Find where the given text appears and provide that cell's center as [X, Y] coordinate. 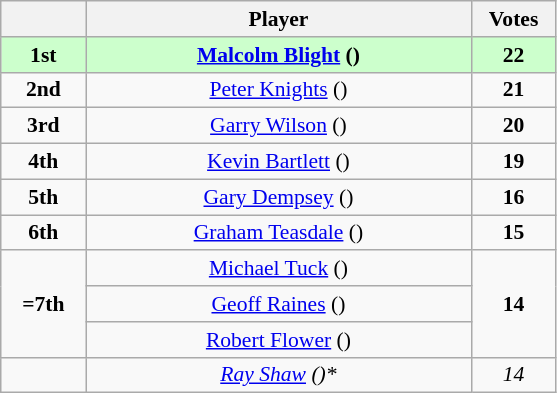
22 [514, 55]
2nd [44, 90]
4th [44, 162]
Robert Flower () [278, 340]
Malcolm Blight () [278, 55]
Gary Dempsey () [278, 197]
Garry Wilson () [278, 126]
=7th [44, 304]
Votes [514, 19]
3rd [44, 126]
20 [514, 126]
Ray Shaw ()* [278, 375]
Geoff Raines () [278, 304]
1st [44, 55]
19 [514, 162]
Kevin Bartlett () [278, 162]
Player [278, 19]
15 [514, 233]
6th [44, 233]
Graham Teasdale () [278, 233]
Michael Tuck () [278, 269]
Peter Knights () [278, 90]
21 [514, 90]
5th [44, 197]
16 [514, 197]
